Locate the cell with the specified text and output its [X, Y] center coordinate. 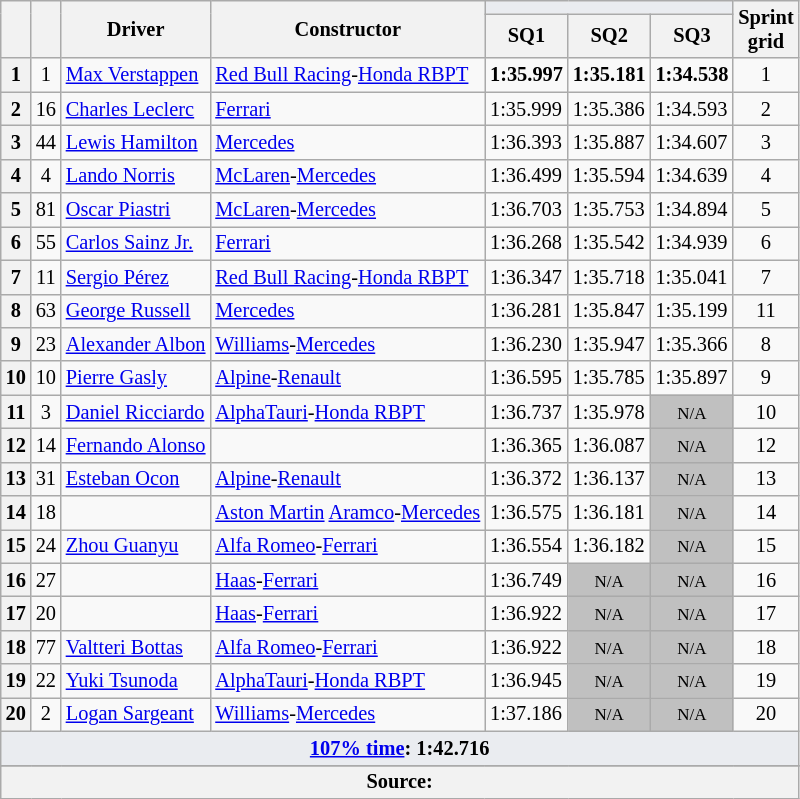
1:36.182 [610, 546]
1:36.347 [526, 277]
1:34.593 [692, 109]
Zhou Guanyu [136, 546]
1:36.595 [526, 378]
77 [46, 647]
1:36.087 [610, 445]
1:35.997 [526, 75]
107% time: 1:42.716 [400, 748]
1:36.393 [526, 142]
Lando Norris [136, 176]
Alexander Albon [136, 344]
1:35.847 [610, 311]
1:36.554 [526, 546]
Pierre Gasly [136, 378]
1:35.999 [526, 109]
Carlos Sainz Jr. [136, 243]
Daniel Ricciardo [136, 412]
1:34.538 [692, 75]
Sergio Pérez [136, 277]
Valtteri Bottas [136, 647]
1:35.366 [692, 344]
1:34.639 [692, 176]
24 [46, 546]
Fernando Alonso [136, 445]
1:36.737 [526, 412]
1:36.372 [526, 479]
23 [46, 344]
1:36.703 [526, 210]
1:36.281 [526, 311]
1:36.137 [610, 479]
1:34.607 [692, 142]
1:37.186 [526, 714]
1:36.365 [526, 445]
1:35.181 [610, 75]
1:35.978 [610, 412]
22 [46, 681]
SQ1 [526, 36]
Yuki Tsunoda [136, 681]
1:35.887 [610, 142]
81 [46, 210]
1:35.897 [692, 378]
Sprintgrid [766, 29]
1:35.753 [610, 210]
Esteban Ocon [136, 479]
1:35.041 [692, 277]
63 [46, 311]
SQ3 [692, 36]
31 [46, 479]
1:35.947 [610, 344]
1:36.749 [526, 580]
SQ2 [610, 36]
1:36.945 [526, 681]
1:34.939 [692, 243]
Source: [400, 782]
Logan Sargeant [136, 714]
1:36.230 [526, 344]
1:34.894 [692, 210]
1:35.718 [610, 277]
1:35.785 [610, 378]
1:36.499 [526, 176]
55 [46, 243]
Max Verstappen [136, 75]
Charles Leclerc [136, 109]
27 [46, 580]
1:36.181 [610, 513]
George Russell [136, 311]
1:36.575 [526, 513]
Lewis Hamilton [136, 142]
1:36.268 [526, 243]
1:35.594 [610, 176]
Aston Martin Aramco-Mercedes [348, 513]
Driver [136, 29]
1:35.542 [610, 243]
Constructor [348, 29]
1:35.199 [692, 311]
1:35.386 [610, 109]
Oscar Piastri [136, 210]
44 [46, 142]
